Capture the cell that displays the provided text and extract its (X, Y) central coordinate. 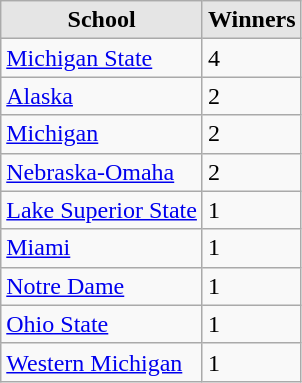
Winners (252, 20)
Western Michigan (102, 362)
Nebraska-Omaha (102, 172)
Michigan State (102, 58)
Miami (102, 248)
Alaska (102, 96)
Lake Superior State (102, 210)
Ohio State (102, 324)
School (102, 20)
4 (252, 58)
Michigan (102, 134)
Notre Dame (102, 286)
